Locate the cell with the specified text and output its (X, Y) center coordinate. 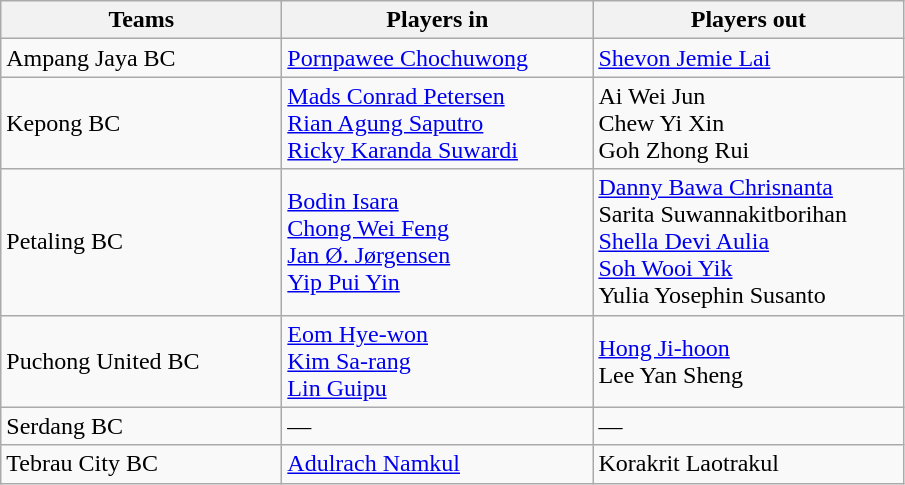
Ai Wei Jun Chew Yi Xin Goh Zhong Rui (748, 123)
Danny Bawa Chrisnanta Sarita Suwannakitborihan Shella Devi Aulia Soh Wooi Yik Yulia Yosephin Susanto (748, 242)
Puchong United BC (142, 361)
Serdang BC (142, 426)
Mads Conrad Petersen Rian Agung Saputro Ricky Karanda Suwardi (438, 123)
Players out (748, 20)
Hong Ji-hoon Lee Yan Sheng (748, 361)
Shevon Jemie Lai (748, 58)
Kepong BC (142, 123)
Korakrit Laotrakul (748, 464)
Eom Hye-won Kim Sa-rang Lin Guipu (438, 361)
Ampang Jaya BC (142, 58)
Petaling BC (142, 242)
Bodin Isara Chong Wei Feng Jan Ø. Jørgensen Yip Pui Yin (438, 242)
Adulrach Namkul (438, 464)
Pornpawee Chochuwong (438, 58)
Tebrau City BC (142, 464)
Teams (142, 20)
Players in (438, 20)
